Pinpoint the cell where the given text exists, returning its (x, y) midpoint coordinate. 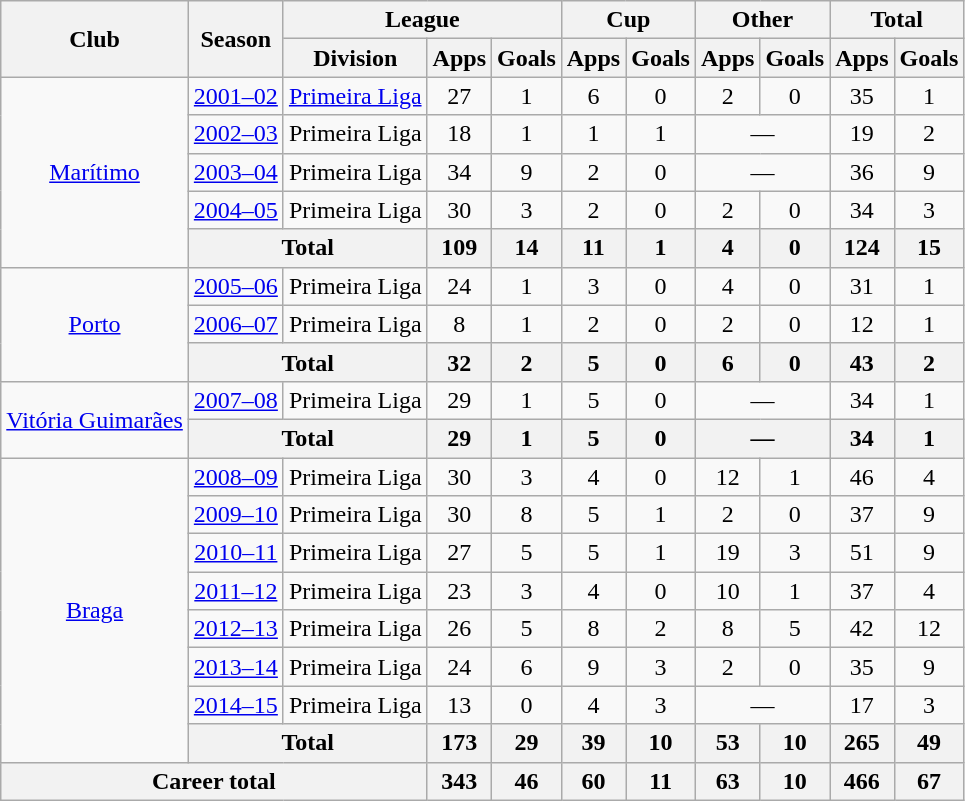
63 (727, 781)
Braga (95, 610)
2004–05 (236, 210)
Marítimo (95, 172)
67 (929, 781)
31 (862, 286)
39 (593, 743)
2011–12 (236, 591)
60 (593, 781)
18 (459, 134)
23 (459, 591)
2012–13 (236, 629)
343 (459, 781)
173 (459, 743)
53 (727, 743)
49 (929, 743)
2010–11 (236, 553)
Other (762, 20)
2009–10 (236, 515)
Career total (214, 781)
League (422, 20)
2005–06 (236, 286)
Porto (95, 324)
109 (459, 248)
26 (459, 629)
13 (459, 705)
42 (862, 629)
Club (95, 39)
36 (862, 172)
265 (862, 743)
32 (459, 362)
2007–08 (236, 400)
14 (527, 248)
Season (236, 39)
Cup (628, 20)
43 (862, 362)
2002–03 (236, 134)
15 (929, 248)
2006–07 (236, 324)
17 (862, 705)
2001–02 (236, 96)
2008–09 (236, 477)
2013–14 (236, 667)
Vitória Guimarães (95, 419)
51 (862, 553)
2003–04 (236, 172)
124 (862, 248)
2014–15 (236, 705)
Division (355, 58)
466 (862, 781)
